Return [x, y] of the center of cell containing provided text 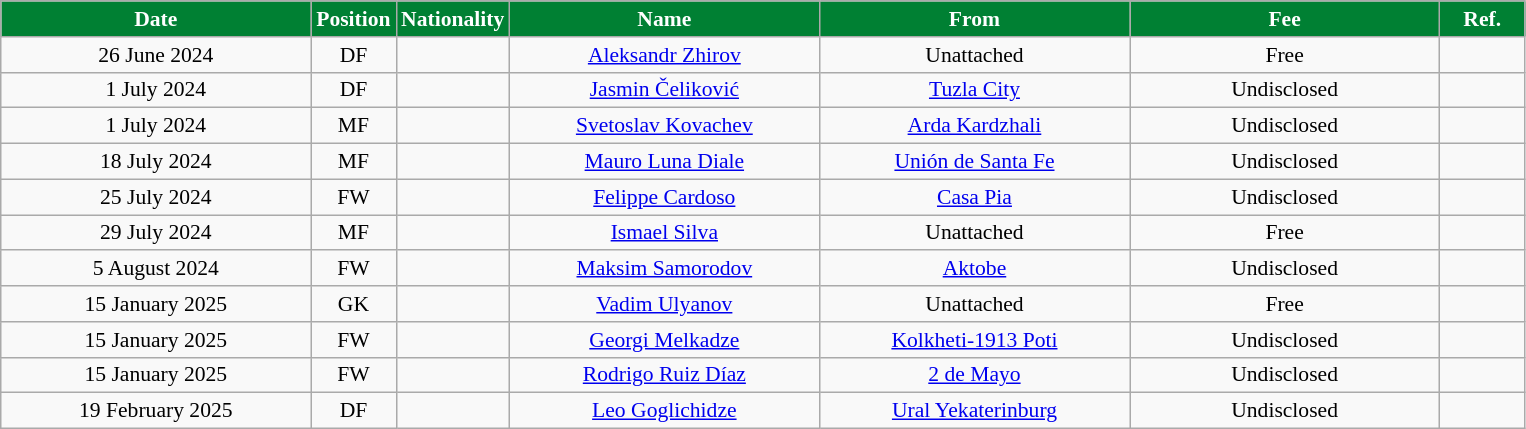
26 June 2024 [156, 55]
From [974, 19]
Mauro Luna Diale [664, 162]
Fee [1285, 19]
Svetoslav Kovachev [664, 126]
25 July 2024 [156, 197]
Tuzla City [974, 90]
Name [664, 19]
Jasmin Čeliković [664, 90]
Rodrigo Ruiz Díaz [664, 375]
Casa Pia [974, 197]
29 July 2024 [156, 233]
Date [156, 19]
Maksim Samorodov [664, 269]
Nationality [452, 19]
GK [354, 304]
Vadim Ulyanov [664, 304]
5 August 2024 [156, 269]
Position [354, 19]
Kolkheti-1913 Poti [974, 340]
Aktobe [974, 269]
Unión de Santa Fe [974, 162]
Arda Kardzhali [974, 126]
Georgi Melkadze [664, 340]
Aleksandr Zhirov [664, 55]
2 de Mayo [974, 375]
18 July 2024 [156, 162]
Ural Yekaterinburg [974, 411]
Leo Goglichidze [664, 411]
Ismael Silva [664, 233]
Felippe Cardoso [664, 197]
Ref. [1482, 19]
19 February 2025 [156, 411]
